From the cell containing the given text, extract its center point as (x, y) coordinate. 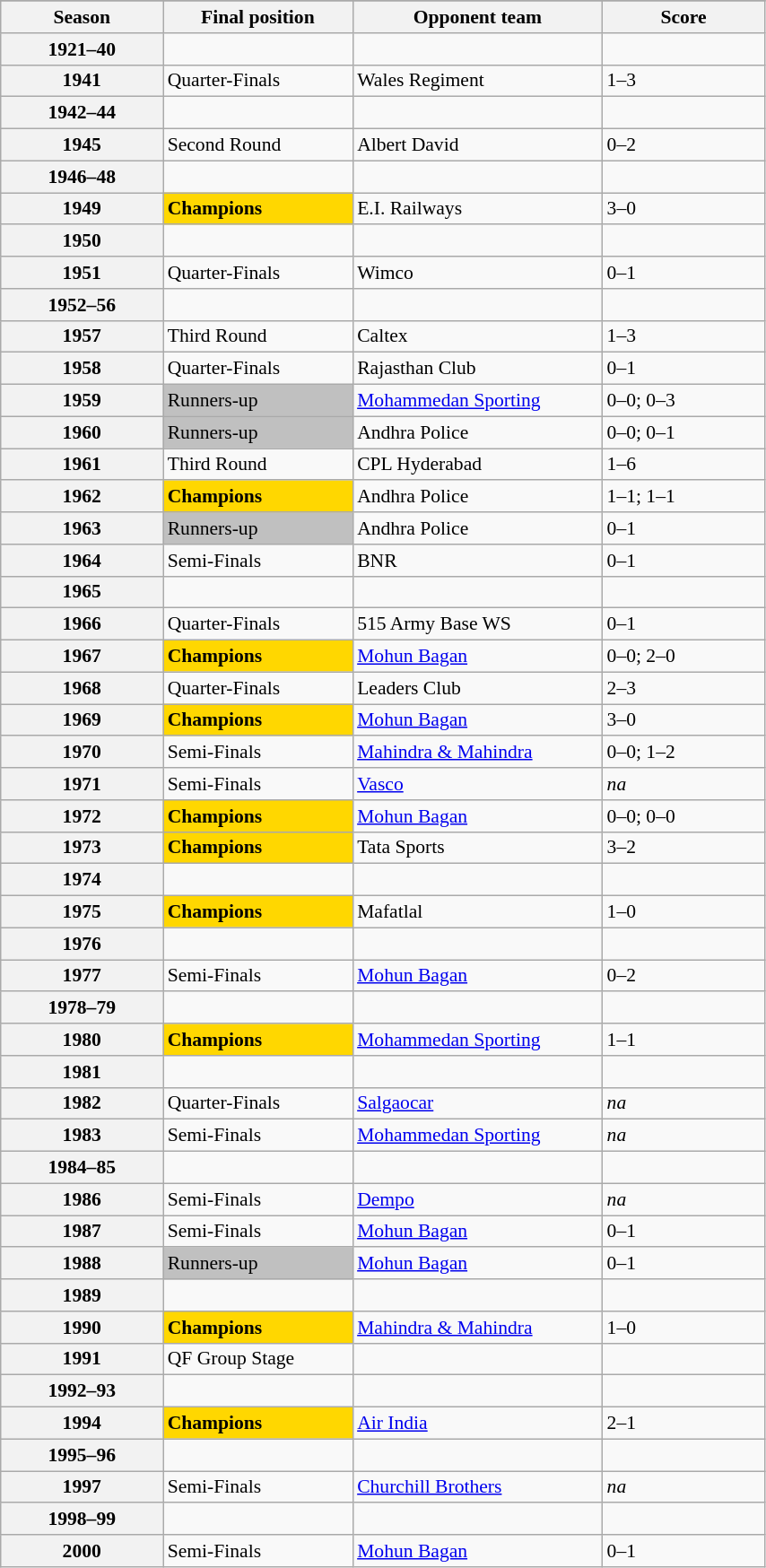
2–1 (683, 1424)
E.I. Railways (477, 209)
1949 (83, 209)
Albert David (477, 145)
1984–85 (83, 1168)
Final position (258, 17)
Tata Sports (477, 848)
1987 (83, 1232)
1–1; 1–1 (683, 497)
Season (83, 17)
1989 (83, 1295)
1974 (83, 880)
1980 (83, 1040)
1962 (83, 497)
1967 (83, 657)
Churchill Brothers (477, 1487)
1951 (83, 273)
Score (683, 17)
1964 (83, 561)
2–3 (683, 688)
1–1 (683, 1040)
1976 (83, 944)
1977 (83, 976)
1–6 (683, 465)
1982 (83, 1103)
1981 (83, 1072)
CPL Hyderabad (477, 465)
1995–96 (83, 1455)
1991 (83, 1359)
1945 (83, 145)
QF Group Stage (258, 1359)
515 Army Base WS (477, 624)
1952–56 (83, 305)
1957 (83, 336)
1997 (83, 1487)
1942–44 (83, 113)
1969 (83, 720)
1988 (83, 1264)
1946–48 (83, 177)
1994 (83, 1424)
Rajasthan Club (477, 369)
Wales Regiment (477, 81)
1972 (83, 816)
Second Round (258, 145)
1963 (83, 528)
1998–99 (83, 1520)
Salgaocar (477, 1103)
0–0; 0–1 (683, 432)
Opponent team (477, 17)
1958 (83, 369)
2000 (83, 1551)
1978–79 (83, 1008)
1992–93 (83, 1391)
BNR (477, 561)
1975 (83, 912)
1990 (83, 1328)
0–0; 0–0 (683, 816)
1965 (83, 592)
1950 (83, 241)
Leaders Club (477, 688)
1960 (83, 432)
0–0; 1–2 (683, 753)
1959 (83, 401)
Air India (477, 1424)
1966 (83, 624)
1973 (83, 848)
3–2 (683, 848)
1968 (83, 688)
0–0; 2–0 (683, 657)
1986 (83, 1199)
Dempo (477, 1199)
1941 (83, 81)
1970 (83, 753)
1961 (83, 465)
Vasco (477, 784)
Wimco (477, 273)
Caltex (477, 336)
0–0; 0–3 (683, 401)
1983 (83, 1136)
1971 (83, 784)
Mafatlal (477, 912)
1921–40 (83, 49)
